Return (x, y) of the center of cell containing provided text 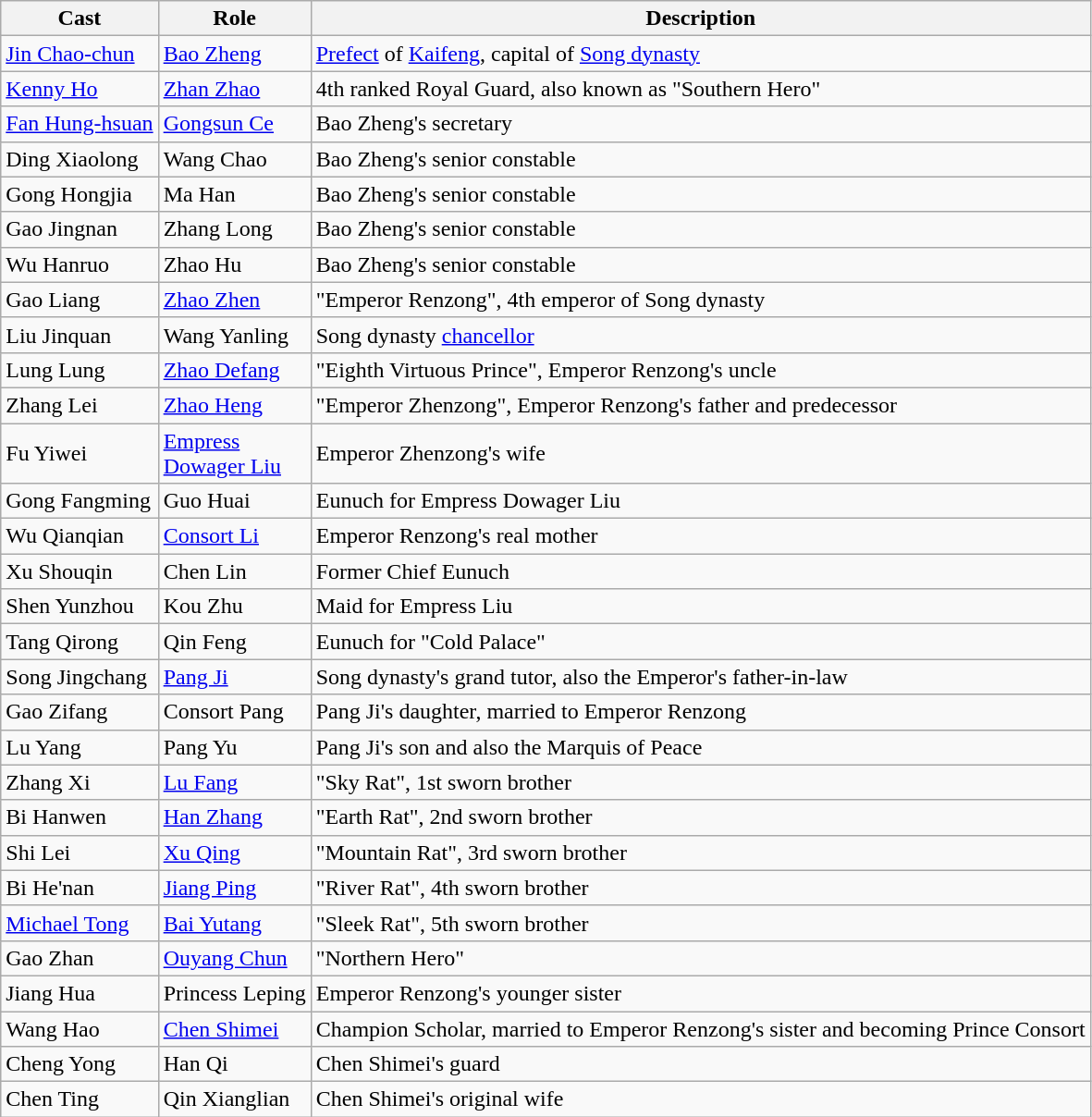
Emperor Zhenzong's wife (701, 453)
Former Chief Eunuch (701, 571)
Fu Yiwei (80, 453)
Bi Hanwen (80, 817)
Wang Chao (235, 159)
"Emperor Renzong", 4th emperor of Song dynasty (701, 300)
Gongsun Ce (235, 124)
Song Jingchang (80, 677)
Role (235, 18)
Chen Shimei's guard (701, 1064)
Consort Pang (235, 712)
"Mountain Rat", 3rd sworn brother (701, 853)
Eunuch for "Cold Palace" (701, 642)
"Sleek Rat", 5th sworn brother (701, 923)
Jiang Ping (235, 888)
Ding Xiaolong (80, 159)
Shi Lei (80, 853)
Wu Qianqian (80, 536)
Liu Jinquan (80, 335)
Gao Jingnan (80, 229)
Bi He'nan (80, 888)
4th ranked Royal Guard, also known as "Southern Hero" (701, 89)
EmpressDowager Liu (235, 453)
Cast (80, 18)
Song dynasty's grand tutor, also the Emperor's father-in-law (701, 677)
Emperor Renzong's younger sister (701, 993)
Description (701, 18)
Ma Han (235, 194)
Xu Qing (235, 853)
Qin Feng (235, 642)
Bai Yutang (235, 923)
Eunuch for Empress Dowager Liu (701, 501)
Song dynasty chancellor (701, 335)
Han Qi (235, 1064)
Princess Leping (235, 993)
Chen Lin (235, 571)
Gao Liang (80, 300)
Bao Zheng's secretary (701, 124)
Zhang Long (235, 229)
Kenny Ho (80, 89)
Zhan Zhao (235, 89)
Shen Yunzhou (80, 607)
Zhao Hu (235, 264)
Chen Shimei's original wife (701, 1099)
Tang Qirong (80, 642)
Chen Shimei (235, 1029)
Jiang Hua (80, 993)
Gong Hongjia (80, 194)
Han Zhang (235, 817)
Wu Hanruo (80, 264)
Zhang Lei (80, 405)
Pang Ji (235, 677)
Wang Yanling (235, 335)
Gao Zifang (80, 712)
Chen Ting (80, 1099)
Gao Zhan (80, 958)
Michael Tong (80, 923)
Pang Ji's son and also the Marquis of Peace (701, 747)
Wang Hao (80, 1029)
Pang Ji's daughter, married to Emperor Renzong (701, 712)
Emperor Renzong's real mother (701, 536)
"Northern Hero" (701, 958)
Cheng Yong (80, 1064)
Gong Fangming (80, 501)
Lung Lung (80, 370)
Ouyang Chun (235, 958)
Zhao Zhen (235, 300)
Lu Yang (80, 747)
"Eighth Virtuous Prince", Emperor Renzong's uncle (701, 370)
Champion Scholar, married to Emperor Renzong's sister and becoming Prince Consort (701, 1029)
Zhang Xi (80, 782)
"River Rat", 4th sworn brother (701, 888)
Guo Huai (235, 501)
Zhao Defang (235, 370)
Qin Xianglian (235, 1099)
Consort Li (235, 536)
Prefect of Kaifeng, capital of Song dynasty (701, 54)
"Sky Rat", 1st sworn brother (701, 782)
Pang Yu (235, 747)
Lu Fang (235, 782)
Jin Chao-chun (80, 54)
Zhao Heng (235, 405)
Maid for Empress Liu (701, 607)
"Earth Rat", 2nd sworn brother (701, 817)
"Emperor Zhenzong", Emperor Renzong's father and predecessor (701, 405)
Bao Zheng (235, 54)
Xu Shouqin (80, 571)
Kou Zhu (235, 607)
Fan Hung-hsuan (80, 124)
